Capture the cell that displays the provided text and extract its (x, y) central coordinate. 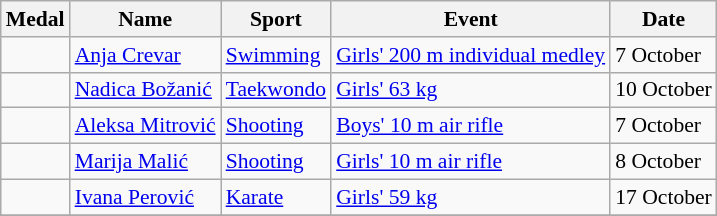
Boys' 10 m air rifle (470, 126)
Sport (276, 19)
8 October (664, 162)
Marija Malić (146, 162)
10 October (664, 90)
Ivana Perović (146, 197)
Name (146, 19)
Girls' 63 kg (470, 90)
Taekwondo (276, 90)
17 October (664, 197)
Girls' 10 m air rifle (470, 162)
Event (470, 19)
Date (664, 19)
Nadica Božanić (146, 90)
Medal (36, 19)
Karate (276, 197)
Anja Crevar (146, 55)
Swimming (276, 55)
Girls' 200 m individual medley (470, 55)
Girls' 59 kg (470, 197)
Aleksa Mitrović (146, 126)
